Provide the [x, y] coordinate of the cell's center where the given text is located.  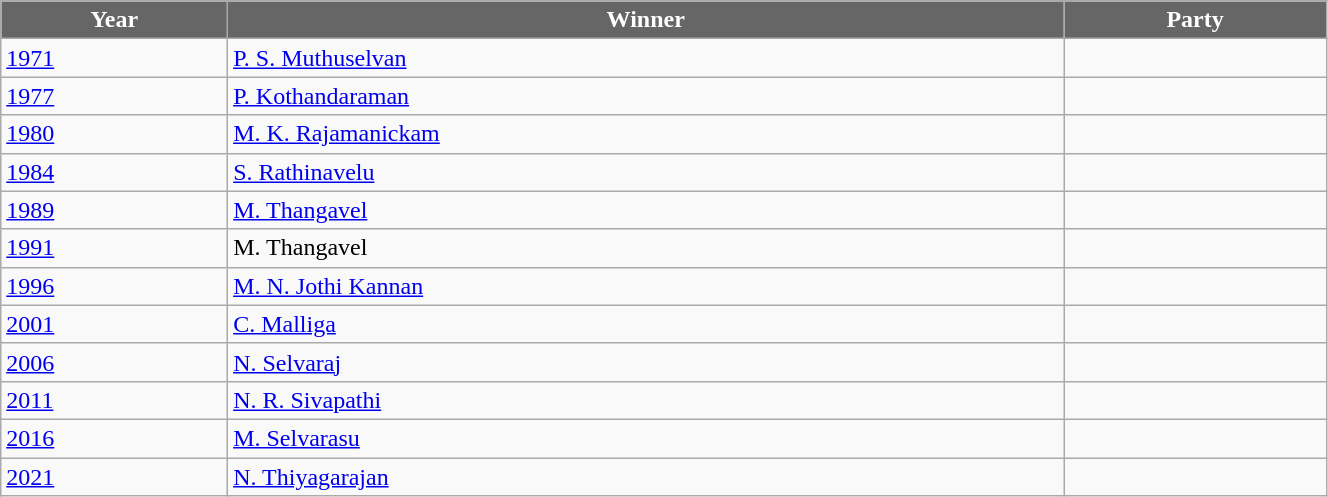
1984 [114, 172]
1991 [114, 248]
2011 [114, 400]
S. Rathinavelu [646, 172]
N. Selvaraj [646, 362]
2001 [114, 324]
2006 [114, 362]
M. K. Rajamanickam [646, 134]
1971 [114, 58]
1977 [114, 96]
1980 [114, 134]
2016 [114, 438]
Winner [646, 20]
N. Thiyagarajan [646, 477]
C. Malliga [646, 324]
2021 [114, 477]
1989 [114, 210]
Year [114, 20]
N. R. Sivapathi [646, 400]
M. N. Jothi Kannan [646, 286]
Party [1196, 20]
M. Selvarasu [646, 438]
P. Kothandaraman [646, 96]
1996 [114, 286]
P. S. Muthuselvan [646, 58]
